Return (X, Y) of the center of cell containing provided text 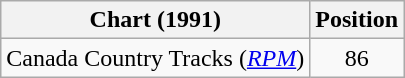
Position (357, 20)
86 (357, 58)
Canada Country Tracks (RPM) (156, 58)
Chart (1991) (156, 20)
